Output the [x, y] coordinate of the center of the cell containing the given text.  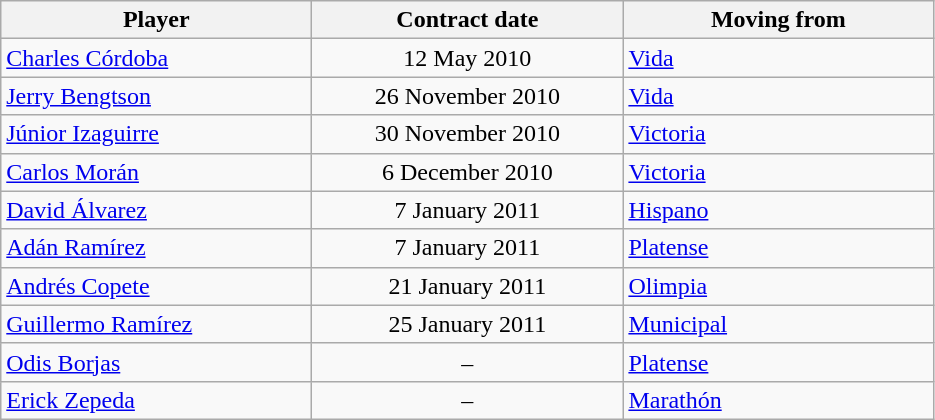
David Álvarez [156, 210]
21 January 2011 [468, 286]
Odis Borjas [156, 362]
Hispano [778, 210]
Olimpia [778, 286]
Marathón [778, 400]
6 December 2010 [468, 172]
Player [156, 20]
Carlos Morán [156, 172]
30 November 2010 [468, 134]
Charles Córdoba [156, 58]
Andrés Copete [156, 286]
Guillermo Ramírez [156, 324]
Municipal [778, 324]
12 May 2010 [468, 58]
Erick Zepeda [156, 400]
Moving from [778, 20]
Contract date [468, 20]
Júnior Izaguirre [156, 134]
26 November 2010 [468, 96]
Jerry Bengtson [156, 96]
Adán Ramírez [156, 248]
25 January 2011 [468, 324]
